Search for the cell housing the specified text and yield its [X, Y] center coordinate. 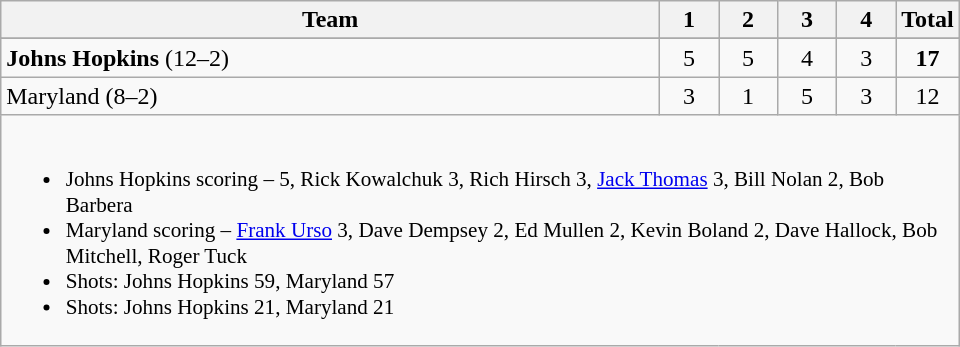
Johns Hopkins (12–2) [330, 58]
Total [928, 20]
12 [928, 96]
2 [748, 20]
Team [330, 20]
Maryland (8–2) [330, 96]
17 [928, 58]
